Detect which cell encompasses the target text, then output its (x, y) center coordinate. 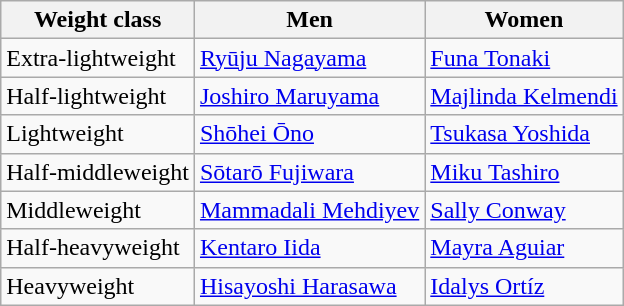
Shōhei Ōno (309, 134)
Women (524, 20)
Mammadali Mehdiyev (309, 210)
Miku Tashiro (524, 172)
Hisayoshi Harasawa (309, 286)
Extra-lightweight (98, 58)
Middleweight (98, 210)
Ryūju Nagayama (309, 58)
Idalys Ortíz (524, 286)
Weight class (98, 20)
Half-lightweight (98, 96)
Sōtarō Fujiwara (309, 172)
Majlinda Kelmendi (524, 96)
Half-heavyweight (98, 248)
Mayra Aguiar (524, 248)
Kentaro Iida (309, 248)
Lightweight (98, 134)
Joshiro Maruyama (309, 96)
Sally Conway (524, 210)
Heavyweight (98, 286)
Funa Tonaki (524, 58)
Men (309, 20)
Half-middleweight (98, 172)
Tsukasa Yoshida (524, 134)
